From the cell containing the given text, extract its center point as (X, Y) coordinate. 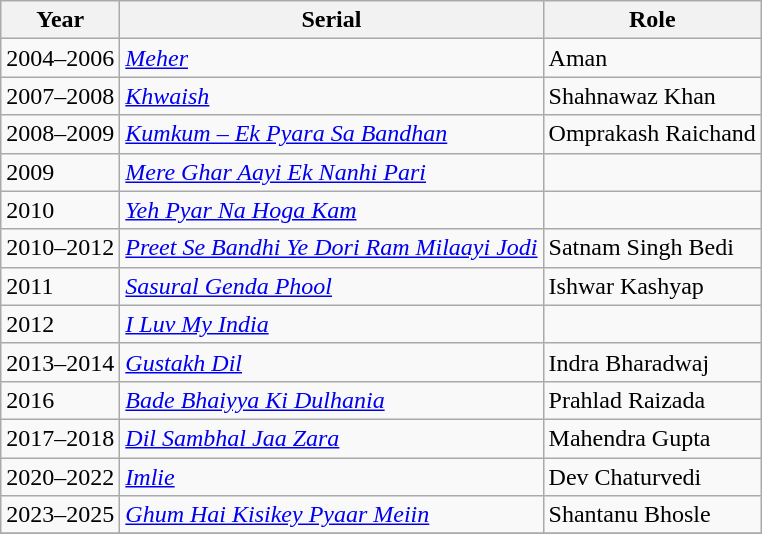
Kumkum – Ek Pyara Sa Bandhan (332, 134)
2013–2014 (60, 362)
2023–2025 (60, 515)
Aman (652, 58)
Dev Chaturvedi (652, 477)
Khwaish (332, 96)
Preet Se Bandhi Ye Dori Ram Milaayi Jodi (332, 248)
2012 (60, 324)
2010 (60, 210)
Mere Ghar Aayi Ek Nanhi Pari (332, 172)
2009 (60, 172)
Shahnawaz Khan (652, 96)
I Luv My India (332, 324)
Sasural Genda Phool (332, 286)
2007–2008 (60, 96)
Serial (332, 20)
2010–2012 (60, 248)
Dil Sambhal Jaa Zara (332, 438)
2004–2006 (60, 58)
Mahendra Gupta (652, 438)
2016 (60, 400)
Imlie (332, 477)
2017–2018 (60, 438)
Meher (332, 58)
Omprakash Raichand (652, 134)
2011 (60, 286)
Yeh Pyar Na Hoga Kam (332, 210)
Role (652, 20)
Year (60, 20)
Satnam Singh Bedi (652, 248)
Shantanu Bhosle (652, 515)
Ishwar Kashyap (652, 286)
Gustakh Dil (332, 362)
2020–2022 (60, 477)
Ghum Hai Kisikey Pyaar Meiin (332, 515)
Bade Bhaiyya Ki Dulhania (332, 400)
2008–2009 (60, 134)
Prahlad Raizada (652, 400)
Indra Bharadwaj (652, 362)
